Search for the cell housing the specified text and yield its (X, Y) center coordinate. 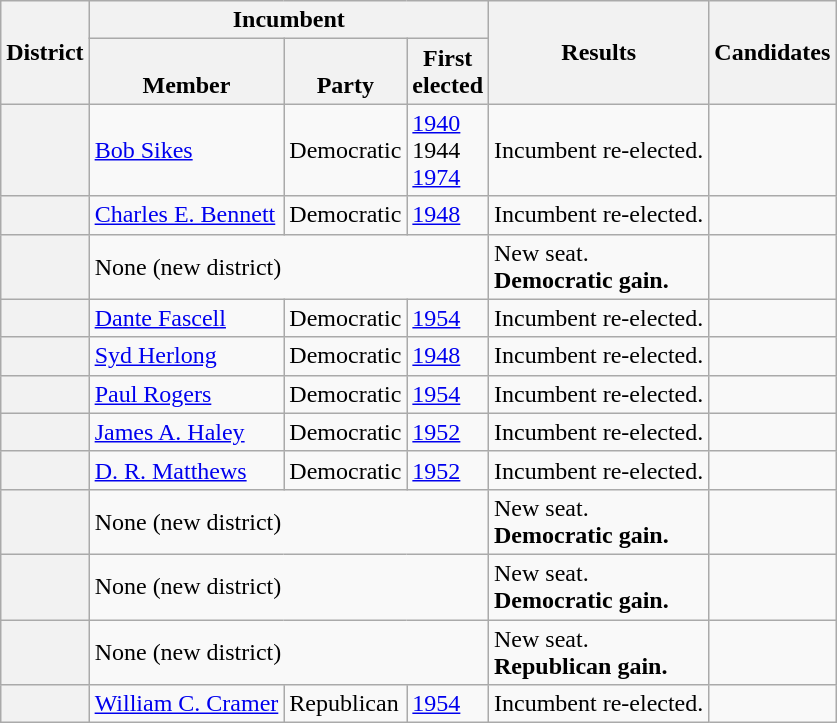
Results (599, 52)
District (45, 52)
D. R. Matthews (186, 470)
Party (346, 72)
Dante Fascell (186, 318)
Paul Rogers (186, 394)
James A. Haley (186, 432)
New seat.Republican gain. (599, 652)
Bob Sikes (186, 150)
William C. Cramer (186, 704)
Candidates (772, 52)
Member (186, 72)
19401944 1974 (448, 150)
Syd Herlong (186, 356)
Firstelected (448, 72)
Republican (346, 704)
Incumbent (288, 20)
Charles E. Bennett (186, 215)
